For the text-containing cell, return its midpoint in [x, y] coordinate format. 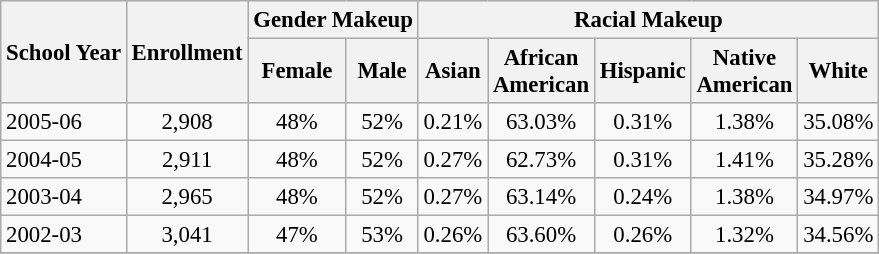
Male [382, 72]
2005-06 [64, 122]
2,965 [187, 197]
62.73% [542, 160]
1.41% [744, 160]
White [838, 72]
2,908 [187, 122]
Hispanic [642, 72]
34.97% [838, 197]
Asian [452, 72]
2004-05 [64, 160]
Female [297, 72]
0.24% [642, 197]
1.32% [744, 235]
63.03% [542, 122]
School Year [64, 52]
47% [297, 235]
35.08% [838, 122]
34.56% [838, 235]
Enrollment [187, 52]
Gender Makeup [333, 20]
3,041 [187, 235]
53% [382, 235]
2,911 [187, 160]
2003-04 [64, 197]
Native American [744, 72]
63.14% [542, 197]
63.60% [542, 235]
0.21% [452, 122]
35.28% [838, 160]
Racial Makeup [648, 20]
African American [542, 72]
2002-03 [64, 235]
